Return (X, Y) of the center of cell containing provided text 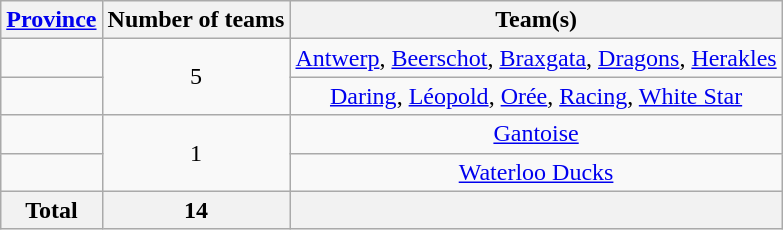
Daring, Léopold, Orée, Racing, White Star (536, 96)
14 (196, 210)
5 (196, 77)
Number of teams (196, 20)
Gantoise (536, 134)
Total (52, 210)
1 (196, 153)
Team(s) (536, 20)
Waterloo Ducks (536, 172)
Province (52, 20)
Antwerp, Beerschot, Braxgata, Dragons, Herakles (536, 58)
